Pinpoint the cell where the given text exists, returning its [X, Y] midpoint coordinate. 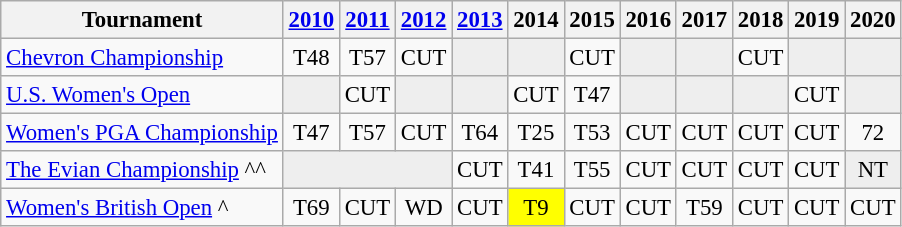
72 [873, 133]
T48 [311, 58]
Women's British Open ^ [142, 208]
T53 [592, 133]
T59 [704, 208]
T41 [536, 170]
Tournament [142, 20]
2020 [873, 20]
T25 [536, 133]
2011 [367, 20]
The Evian Championship ^^ [142, 170]
WD [424, 208]
T64 [480, 133]
2015 [592, 20]
2017 [704, 20]
2010 [311, 20]
U.S. Women's Open [142, 95]
T55 [592, 170]
2018 [760, 20]
2019 [817, 20]
Chevron Championship [142, 58]
2012 [424, 20]
T69 [311, 208]
NT [873, 170]
Women's PGA Championship [142, 133]
2013 [480, 20]
T9 [536, 208]
2014 [536, 20]
2016 [648, 20]
